From the cell containing the given text, extract its center point as (x, y) coordinate. 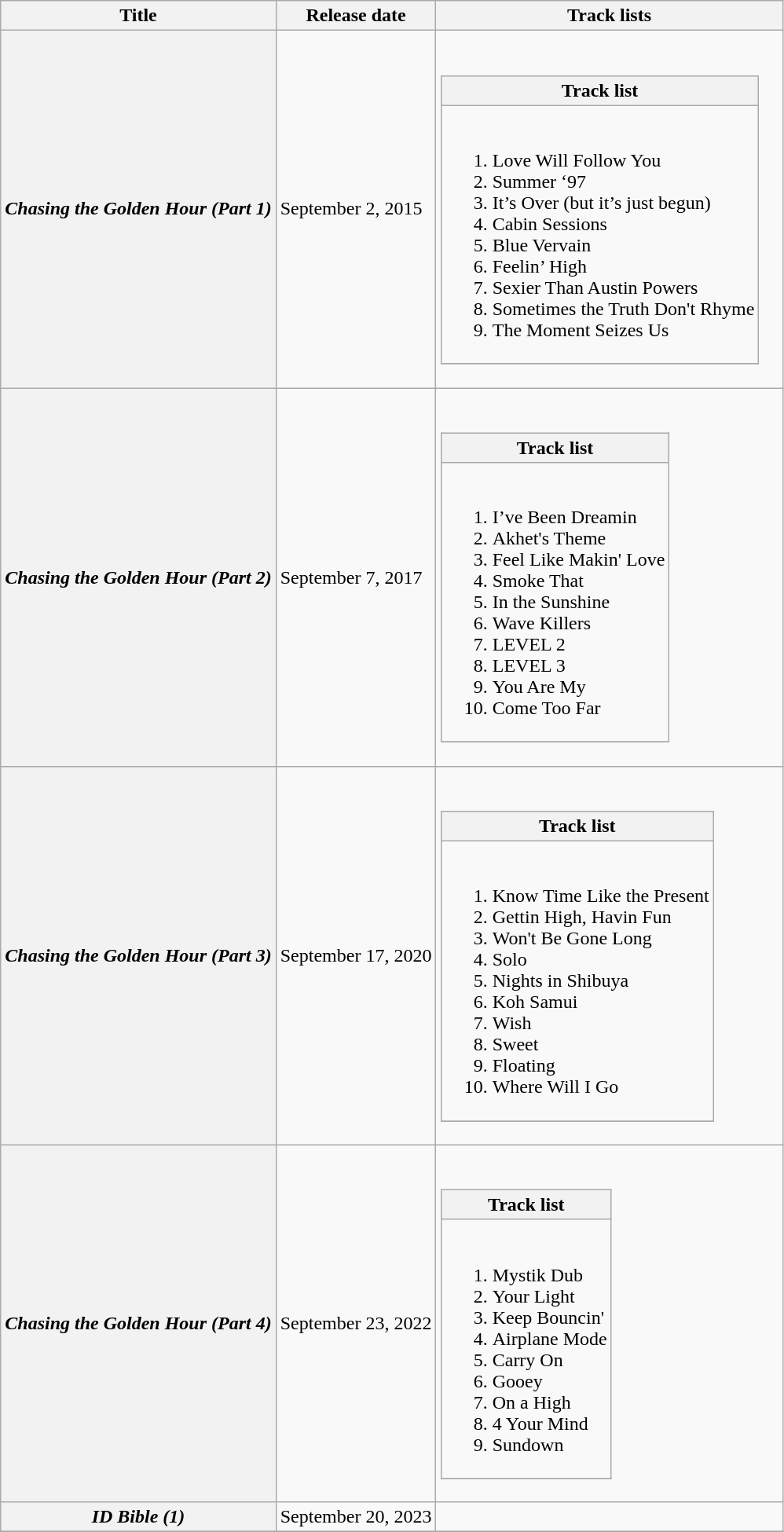
September 23, 2022 (356, 1323)
September 2, 2015 (356, 209)
I’ve Been DreaminAkhet's ThemeFeel Like Makin' LoveSmoke ThatIn the SunshineWave KillersLEVEL 2LEVEL 3You Are MyCome Too Far (555, 603)
ID Bible (1) (138, 1517)
Track list Mystik DubYour LightKeep Bouncin'Airplane ModeCarry OnGooeyOn a High4 Your MindSundown (610, 1323)
Chasing the Golden Hour (Part 2) (138, 577)
September 17, 2020 (356, 955)
Chasing the Golden Hour (Part 4) (138, 1323)
September 20, 2023 (356, 1517)
Track list I’ve Been DreaminAkhet's ThemeFeel Like Makin' LoveSmoke ThatIn the SunshineWave KillersLEVEL 2LEVEL 3You Are MyCome Too Far (610, 577)
Chasing the Golden Hour (Part 3) (138, 955)
Release date (356, 16)
Chasing the Golden Hour (Part 1) (138, 209)
Track lists (610, 16)
September 7, 2017 (356, 577)
Know Time Like the PresentGettin High, Havin FunWon't Be Gone LongSoloNights in ShibuyaKoh SamuiWishSweetFloatingWhere Will I Go (577, 981)
Title (138, 16)
Track list Know Time Like the PresentGettin High, Havin FunWon't Be Gone LongSoloNights in ShibuyaKoh SamuiWishSweetFloatingWhere Will I Go (610, 955)
Mystik DubYour LightKeep Bouncin'Airplane ModeCarry OnGooeyOn a High4 Your MindSundown (526, 1348)
